Identify which cell holds the provided text, then report its (X, Y) central coordinate. 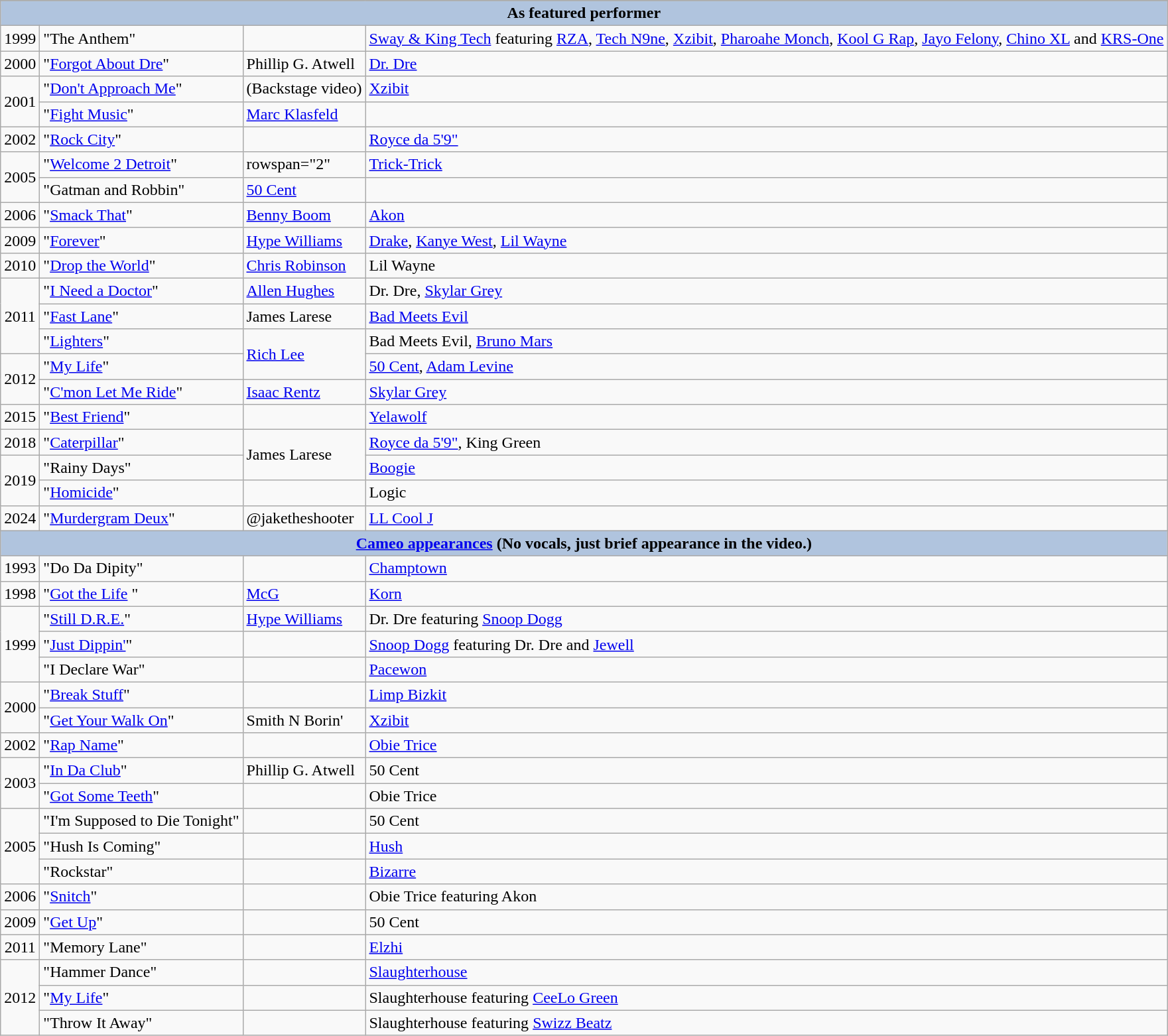
Logic (767, 493)
Bizarre (767, 872)
Champtown (767, 568)
"Rockstar" (141, 872)
"Caterpillar" (141, 442)
2003 (20, 783)
"Fight Music" (141, 114)
Boogie (767, 468)
Hush (767, 846)
"Still D.R.E." (141, 619)
"Fast Lane" (141, 316)
Skylar Grey (767, 392)
2015 (20, 417)
"Got the Life " (141, 594)
"Hammer Dance" (141, 972)
Yelawolf (767, 417)
"Murdergram Deux" (141, 518)
"Forgot About Dre" (141, 64)
McG (304, 594)
"Rap Name" (141, 745)
"Drop the World" (141, 265)
"I'm Supposed to Die Tonight" (141, 821)
"I Declare War" (141, 669)
Trick-Trick (767, 164)
(Backstage video) (304, 89)
"Do Da Dipity" (141, 568)
2010 (20, 265)
Benny Boom (304, 215)
"Don't Approach Me" (141, 89)
Slaughterhouse (767, 972)
2019 (20, 480)
Dr. Dre featuring Snoop Dogg (767, 619)
"C'mon Let Me Ride" (141, 392)
Slaughterhouse featuring CeeLo Green (767, 998)
@jaketheshooter (304, 518)
Isaac Rentz (304, 392)
Royce da 5'9", King Green (767, 442)
Bad Meets Evil, Bruno Mars (767, 342)
"Snitch" (141, 897)
As featured performer (584, 13)
"Hush Is Coming" (141, 846)
Slaughterhouse featuring Swizz Beatz (767, 1023)
"I Need a Doctor" (141, 291)
"Forever" (141, 240)
"Best Friend" (141, 417)
Limp Bizkit (767, 694)
50 Cent, Adam Levine (767, 367)
"Get Up" (141, 922)
"Just Dippin'" (141, 644)
Drake, Kanye West, Lil Wayne (767, 240)
Dr. Dre, Skylar Grey (767, 291)
2024 (20, 518)
Obie Trice featuring Akon (767, 897)
"In Da Club" (141, 771)
2018 (20, 442)
"The Anthem" (141, 38)
"Break Stuff" (141, 694)
Snoop Dogg featuring Dr. Dre and Jewell (767, 644)
LL Cool J (767, 518)
"Lighters" (141, 342)
Lil Wayne (767, 265)
Sway & King Tech featuring RZA, Tech N9ne, Xzibit, Pharoahe Monch, Kool G Rap, Jayo Felony, Chino XL and KRS-One (767, 38)
1993 (20, 568)
Royce da 5'9" (767, 139)
Chris Robinson (304, 265)
2001 (20, 101)
Elzhi (767, 947)
"Smack That" (141, 215)
"Get Your Walk On" (141, 720)
Dr. Dre (767, 64)
"Rainy Days" (141, 468)
Akon (767, 215)
Smith N Borin' (304, 720)
Pacewon (767, 669)
"Throw It Away" (141, 1023)
"Welcome 2 Detroit" (141, 164)
"Gatman and Robbin" (141, 190)
Korn (767, 594)
Rich Lee (304, 354)
Marc Klasfeld (304, 114)
"Got Some Teeth" (141, 796)
Cameo appearances (No vocals, just brief appearance in the video.) (584, 543)
Bad Meets Evil (767, 316)
Allen Hughes (304, 291)
"Memory Lane" (141, 947)
"Rock City" (141, 139)
rowspan="2" (304, 164)
1998 (20, 594)
"Homicide" (141, 493)
